Return the (x, y) coordinate for the center point of the cell that contains the specified text.  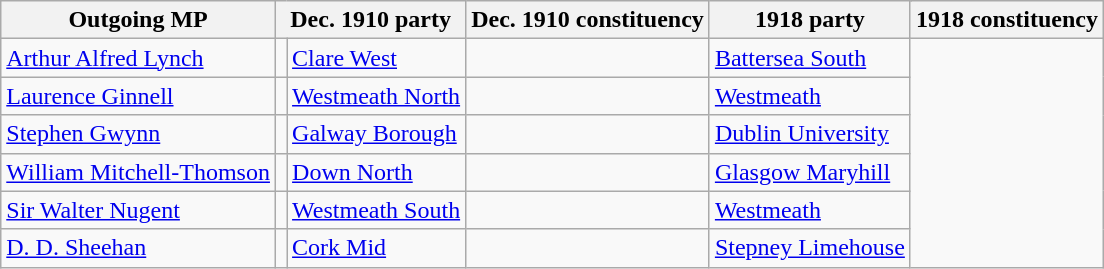
Stephen Gwynn (138, 134)
Westmeath South (376, 210)
Clare West (376, 58)
Galway Borough (376, 134)
Outgoing MP (138, 20)
Dec. 1910 constituency (588, 20)
Glasgow Maryhill (810, 172)
1918 party (810, 20)
Laurence Ginnell (138, 96)
Sir Walter Nugent (138, 210)
1918 constituency (1006, 20)
Cork Mid (376, 248)
Arthur Alfred Lynch (138, 58)
Dec. 1910 party (370, 20)
Stepney Limehouse (810, 248)
Dublin University (810, 134)
Down North (376, 172)
William Mitchell-Thomson (138, 172)
Battersea South (810, 58)
D. D. Sheehan (138, 248)
Westmeath North (376, 96)
